Provide the [x, y] coordinate of the cell's center where the given text is located.  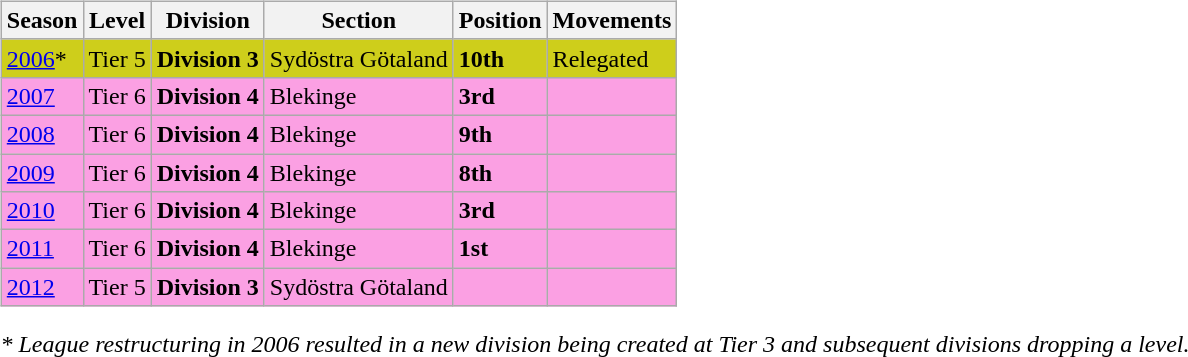
1st [500, 249]
Division [208, 20]
2008 [42, 134]
8th [500, 173]
2012 [42, 287]
2009 [42, 173]
2007 [42, 96]
9th [500, 134]
Position [500, 20]
Movements [612, 20]
2010 [42, 211]
10th [500, 58]
Relegated [612, 58]
Section [358, 20]
2011 [42, 249]
Season [42, 20]
2006* [42, 58]
Level [117, 20]
